Output the (X, Y) coordinate of the center of the cell containing the given text.  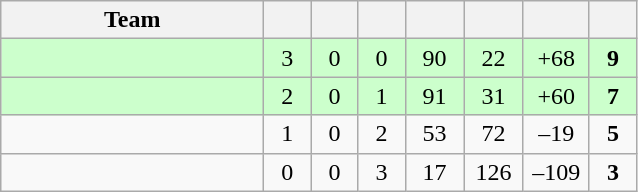
53 (434, 134)
17 (434, 172)
+60 (556, 96)
5 (612, 134)
9 (612, 58)
126 (494, 172)
Team (132, 20)
72 (494, 134)
91 (434, 96)
+68 (556, 58)
22 (494, 58)
90 (434, 58)
31 (494, 96)
–109 (556, 172)
–19 (556, 134)
7 (612, 96)
